Return the [x, y] coordinate for the center point of the cell that contains the specified text.  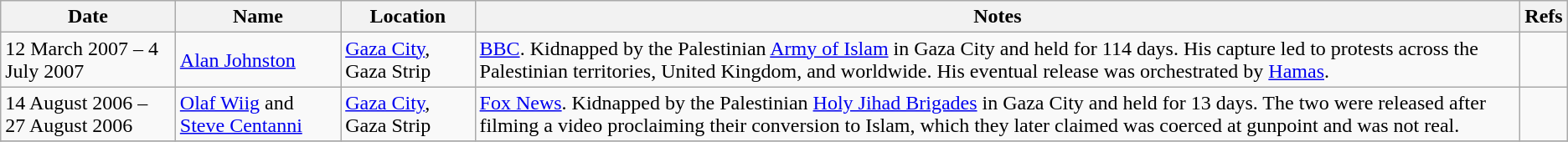
14 August 2006 – 27 August 2006 [89, 114]
Name [258, 17]
Location [408, 17]
Olaf Wiig and Steve Centanni [258, 114]
Alan Johnston [258, 60]
12 March 2007 – 4 July 2007 [89, 60]
Notes [998, 17]
Date [89, 17]
Refs [1544, 17]
